Output the [x, y] coordinate of the center of the cell containing the given text.  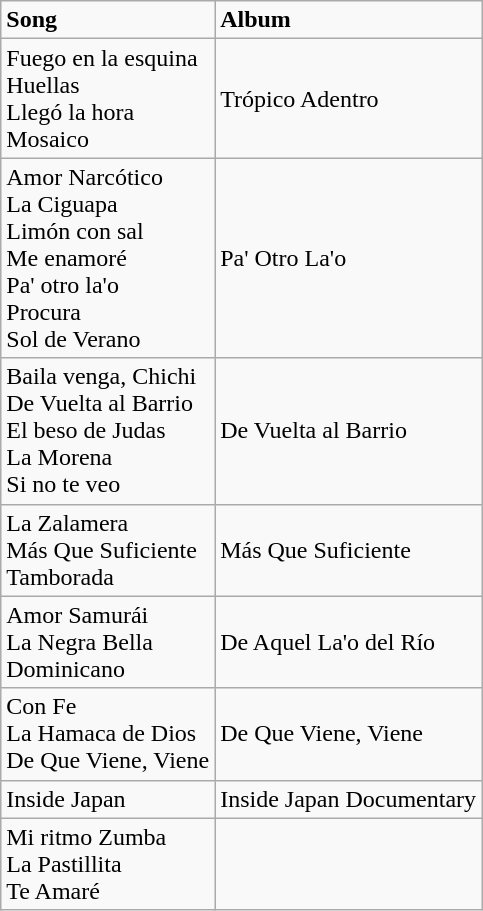
Trópico Adentro [348, 98]
Inside Japan Documentary [348, 799]
Baila venga, ChichiDe Vuelta al Barrio El beso de Judas La Morena Si no te veo [108, 431]
Pa' Otro La'o [348, 258]
La ZalameraMás Que SuficienteTamborada [108, 550]
Song [108, 20]
De Que Viene, Viene [348, 734]
Inside Japan [108, 799]
Amor SamuráiLa Negra BellaDominicano [108, 642]
Con FeLa Hamaca de DiosDe Que Viene, Viene [108, 734]
De Vuelta al Barrio [348, 431]
Amor Narcótico La CiguapaLimón con sal Me enamoré Pa' otro la'oProcuraSol de Verano [108, 258]
Fuego en la esquinaHuellasLlegó la horaMosaico [108, 98]
Más Que Suficiente [348, 550]
Album [348, 20]
De Aquel La'o del Río [348, 642]
Mi ritmo ZumbaLa PastillitaTe Amaré [108, 864]
